Extract the (x, y) coordinate from the center of the cell holding the provided text.  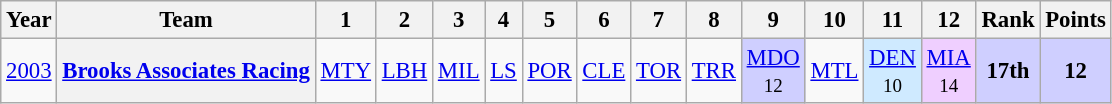
LBH (404, 72)
Team (186, 20)
TRR (714, 72)
2003 (29, 72)
3 (459, 20)
Brooks Associates Racing (186, 72)
DEN10 (892, 72)
4 (504, 20)
17th (1008, 72)
CLE (604, 72)
6 (604, 20)
8 (714, 20)
POR (550, 72)
5 (550, 20)
11 (892, 20)
7 (659, 20)
MIL (459, 72)
10 (834, 20)
TOR (659, 72)
2 (404, 20)
MTY (346, 72)
LS (504, 72)
MDO12 (773, 72)
1 (346, 20)
MIA14 (948, 72)
MTL (834, 72)
9 (773, 20)
Rank (1008, 20)
Year (29, 20)
Points (1076, 20)
